From the cell containing the given text, extract its center point as [X, Y] coordinate. 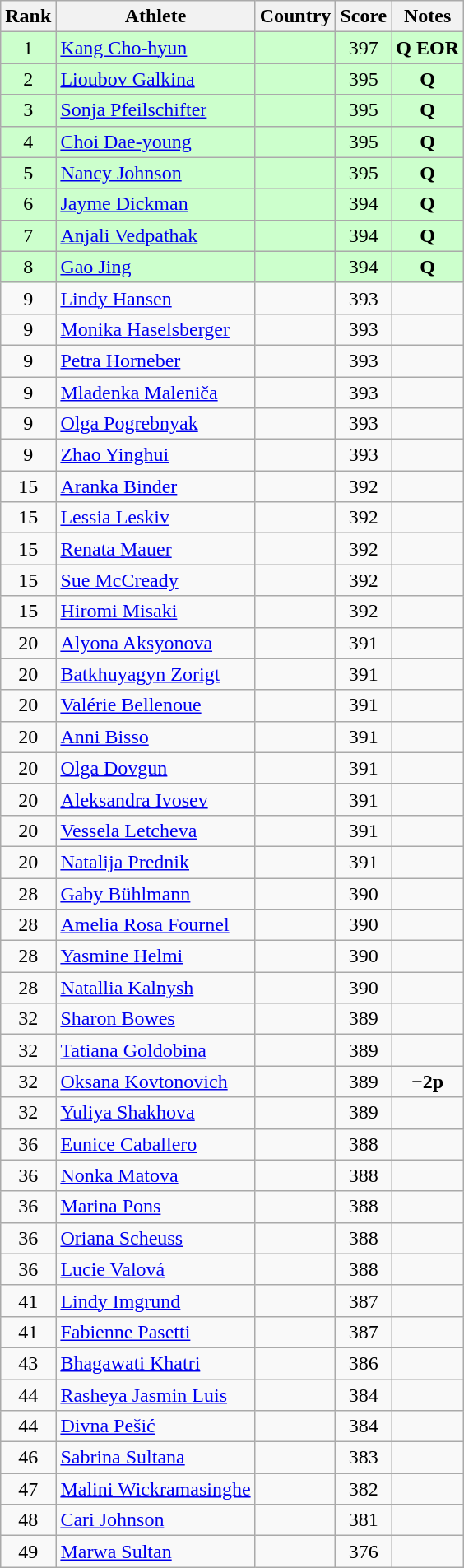
Lioubov Galkina [155, 79]
5 [28, 173]
Mladenka Maleniča [155, 393]
Gaby Bühlmann [155, 893]
Oriana Scheuss [155, 1238]
Vessela Letcheva [155, 831]
Q EOR [428, 48]
Nonka Matova [155, 1175]
Rank [28, 16]
Fabienne Pasetti [155, 1332]
Kang Cho-hyun [155, 48]
Yuliya Shakhova [155, 1113]
Renata Mauer [155, 549]
2 [28, 79]
Valérie Bellenoue [155, 705]
Score [364, 16]
Notes [428, 16]
8 [28, 267]
376 [364, 1552]
Alyona Aksyonova [155, 643]
49 [28, 1552]
7 [28, 235]
Bhagawati Khatri [155, 1363]
−2p [428, 1082]
Lessia Leskiv [155, 518]
Batkhuyagyn Zorigt [155, 674]
Anjali Vedpathak [155, 235]
Lucie Valová [155, 1269]
Anni Bisso [155, 737]
Amelia Rosa Fournel [155, 925]
Petra Horneber [155, 361]
Sabrina Sultana [155, 1458]
Lindy Imgrund [155, 1300]
Aleksandra Ivosev [155, 799]
Hiromi Misaki [155, 612]
386 [364, 1363]
43 [28, 1363]
3 [28, 110]
6 [28, 204]
381 [364, 1520]
47 [28, 1489]
Marina Pons [155, 1207]
383 [364, 1458]
397 [364, 48]
Gao Jing [155, 267]
382 [364, 1489]
Rasheya Jasmin Luis [155, 1395]
Athlete [155, 16]
4 [28, 142]
Tatiana Goldobina [155, 1050]
Sue McCready [155, 580]
Eunice Caballero [155, 1144]
1 [28, 48]
Cari Johnson [155, 1520]
Natallia Kalnysh [155, 988]
Oksana Kovtonovich [155, 1082]
Nancy Johnson [155, 173]
Country [295, 16]
Olga Pogrebnyak [155, 424]
Sonja Pfeilschifter [155, 110]
Divna Pešić [155, 1426]
Monika Haselsberger [155, 329]
Olga Dovgun [155, 768]
Lindy Hansen [155, 298]
Yasmine Helmi [155, 956]
46 [28, 1458]
Marwa Sultan [155, 1552]
Sharon Bowes [155, 1019]
Aranka Binder [155, 486]
Natalija Prednik [155, 862]
Malini Wickramasinghe [155, 1489]
Zhao Yinghui [155, 455]
Jayme Dickman [155, 204]
Choi Dae-young [155, 142]
48 [28, 1520]
